Provide the (X, Y) coordinate of the cell's center where the given text is located.  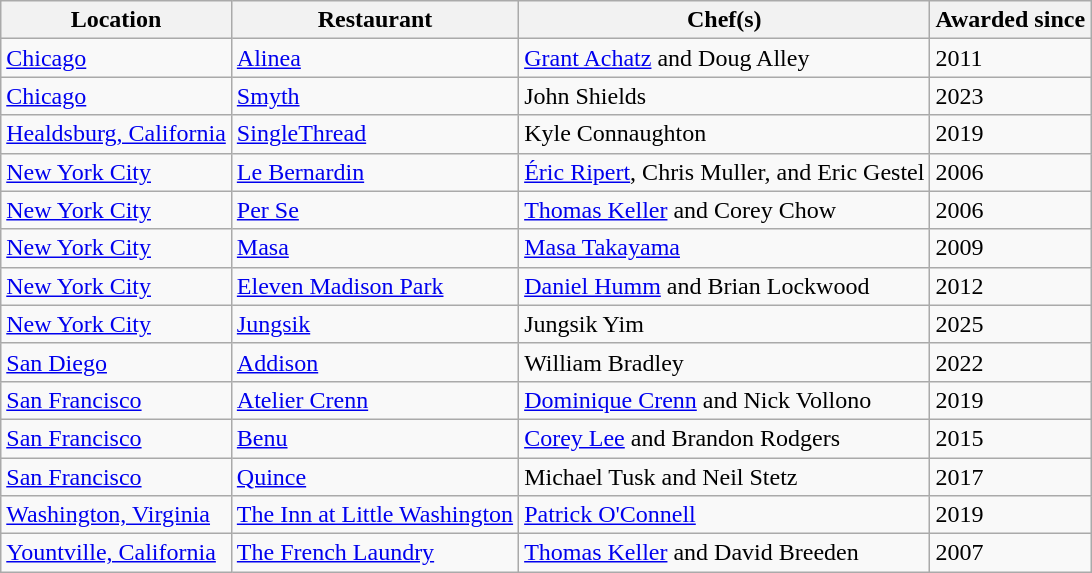
Michael Tusk and Neil Stetz (724, 477)
Smyth (374, 96)
The French Laundry (374, 553)
SingleThread (374, 134)
Thomas Keller and Corey Chow (724, 210)
Healdsburg, California (116, 134)
Chef(s) (724, 20)
2009 (1010, 248)
Alinea (374, 58)
Addison (374, 362)
2011 (1010, 58)
2015 (1010, 438)
Dominique Crenn and Nick Vollono (724, 400)
Eleven Madison Park (374, 286)
2012 (1010, 286)
Daniel Humm and Brian Lockwood (724, 286)
Yountville, California (116, 553)
2023 (1010, 96)
Restaurant (374, 20)
Masa (374, 248)
Quince (374, 477)
Kyle Connaughton (724, 134)
Washington, Virginia (116, 515)
Per Se (374, 210)
Awarded since (1010, 20)
Location (116, 20)
2022 (1010, 362)
Grant Achatz and Doug Alley (724, 58)
2017 (1010, 477)
Thomas Keller and David Breeden (724, 553)
Patrick O'Connell (724, 515)
Éric Ripert, Chris Muller, and Eric Gestel (724, 172)
Corey Lee and Brandon Rodgers (724, 438)
The Inn at Little Washington (374, 515)
Masa Takayama (724, 248)
Jungsik Yim (724, 324)
William Bradley (724, 362)
Atelier Crenn (374, 400)
2007 (1010, 553)
2025 (1010, 324)
San Diego (116, 362)
Benu (374, 438)
Jungsik (374, 324)
Le Bernardin (374, 172)
John Shields (724, 96)
